Locate the cell with the specified text and output its [x, y] center coordinate. 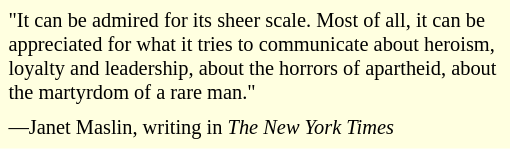
—Janet Maslin, writing in The New York Times [254, 128]
